Output the (X, Y) coordinate of the center of the cell containing the given text.  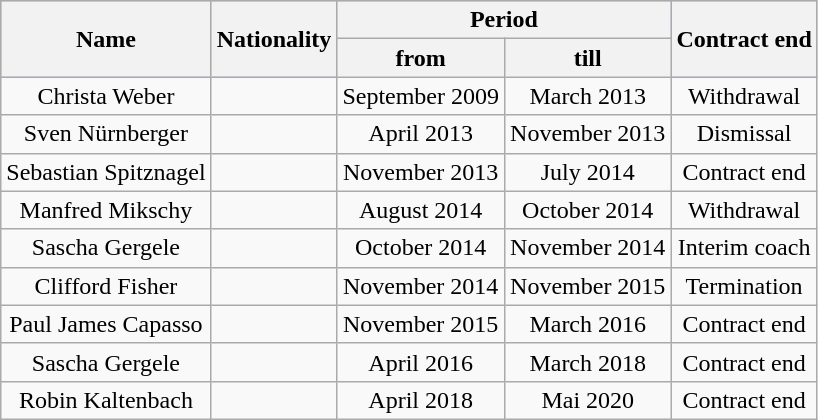
April 2018 (421, 400)
Paul James Capasso (106, 324)
Sebastian Spitznagel (106, 172)
July 2014 (588, 172)
April 2016 (421, 362)
March 2016 (588, 324)
Christa Weber (106, 96)
Interim coach (744, 248)
Sven Nürnberger (106, 134)
Nationality (274, 39)
Mai 2020 (588, 400)
Manfred Mikschy (106, 210)
March 2018 (588, 362)
till (588, 58)
August 2014 (421, 210)
Termination (744, 286)
March 2013 (588, 96)
Period (504, 20)
Name (106, 39)
from (421, 58)
September 2009 (421, 96)
Clifford Fisher (106, 286)
Robin Kaltenbach (106, 400)
Dismissal (744, 134)
April 2013 (421, 134)
